Detect which cell encompasses the target text, then output its [X, Y] center coordinate. 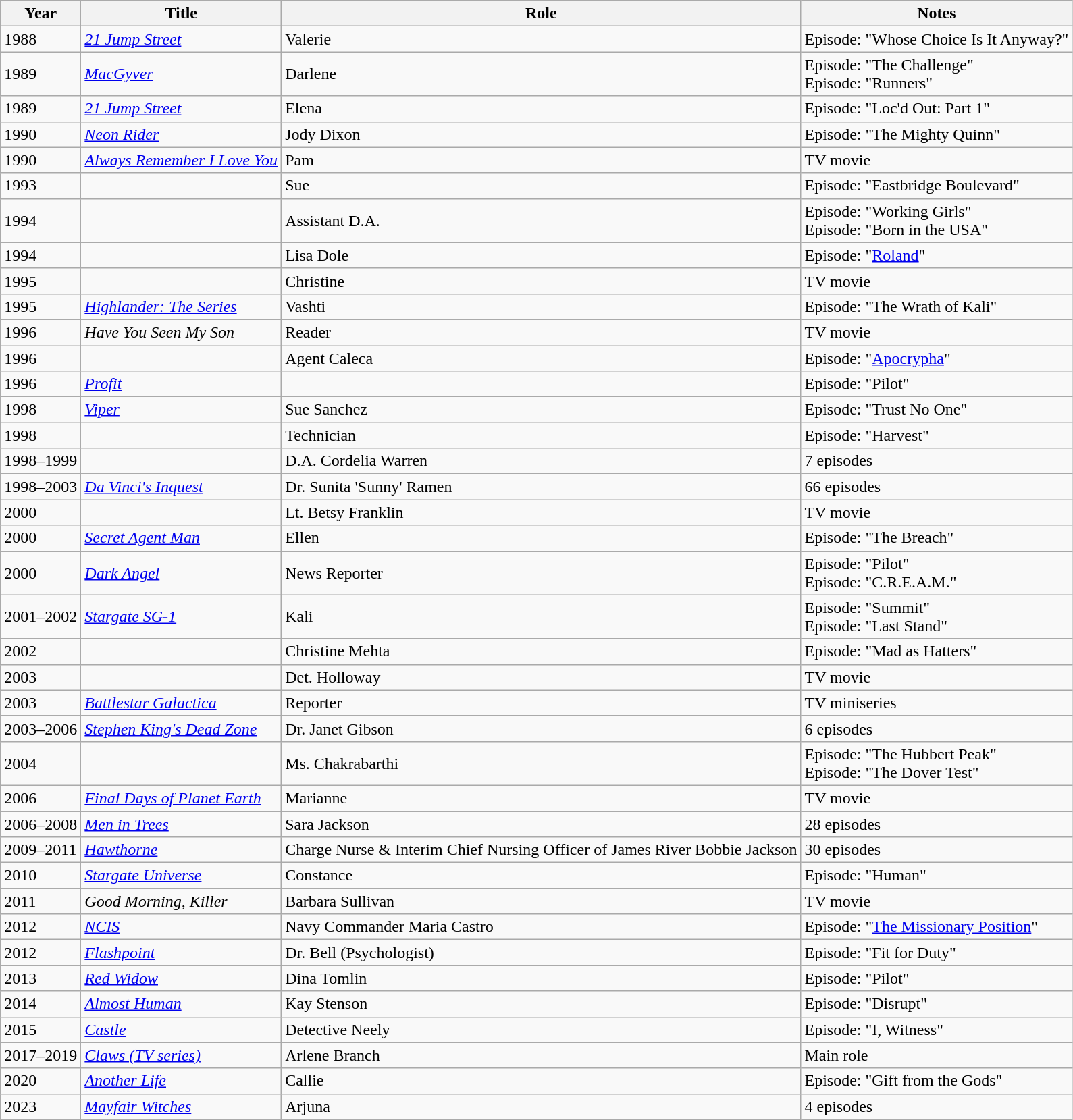
Episode: "The Mighty Quinn" [937, 134]
Navy Commander Maria Castro [542, 927]
Vashti [542, 306]
Sue Sanchez [542, 410]
D.A. Cordelia Warren [542, 461]
Ellen [542, 538]
Dina Tomlin [542, 978]
Episode: "Mad as Hatters" [937, 651]
Marianne [542, 798]
2017–2019 [41, 1055]
1998–2003 [41, 487]
2006–2008 [41, 824]
Mayfair Witches [181, 1106]
MacGyver [181, 74]
Detective Neely [542, 1030]
Kay Stenson [542, 1004]
Christine [542, 281]
2023 [41, 1106]
Title [181, 14]
Year [41, 14]
Assistant D.A. [542, 220]
Episode: "The Breach" [937, 538]
Men in Trees [181, 824]
Episode: "The Wrath of Kali" [937, 306]
Stargate SG-1 [181, 617]
Episode: "The Missionary Position" [937, 927]
2003–2006 [41, 728]
Episode: "I, Witness" [937, 1030]
Valerie [542, 39]
NCIS [181, 927]
Role [542, 14]
Reporter [542, 703]
Det. Holloway [542, 677]
Arjuna [542, 1106]
2020 [41, 1081]
2015 [41, 1030]
Da Vinci's Inquest [181, 487]
Flashpoint [181, 953]
Stargate Universe [181, 876]
Reader [542, 332]
Episode: "Gift from the Gods" [937, 1081]
Dr. Bell (Psychologist) [542, 953]
Episode: "Pilot"Episode: "C.R.E.A.M." [937, 572]
Episode: "The Hubbert Peak"Episode: "The Dover Test" [937, 763]
2010 [41, 876]
Kali [542, 617]
Charge Nurse & Interim Chief Nursing Officer of James River Bobbie Jackson [542, 850]
Stephen King's Dead Zone [181, 728]
Viper [181, 410]
2011 [41, 901]
28 episodes [937, 824]
Agent Caleca [542, 358]
Episode: "Trust No One" [937, 410]
Episode: "Fit for Duty" [937, 953]
Episode: "Eastbridge Boulevard" [937, 186]
Episode: "Apocrypha" [937, 358]
Constance [542, 876]
2001–2002 [41, 617]
4 episodes [937, 1106]
Main role [937, 1055]
Profit [181, 384]
Lisa Dole [542, 255]
Episode: "Whose Choice Is It Anyway?" [937, 39]
Episode: "Roland" [937, 255]
Episode: "Loc'd Out: Part 1" [937, 109]
Red Widow [181, 978]
Sue [542, 186]
Jody Dixon [542, 134]
Have You Seen My Son [181, 332]
Episode: "Human" [937, 876]
Almost Human [181, 1004]
Episode: "Summit"Episode: "Last Stand" [937, 617]
Lt. Betsy Franklin [542, 512]
Secret Agent Man [181, 538]
Arlene Branch [542, 1055]
2013 [41, 978]
Elena [542, 109]
Technician [542, 435]
TV miniseries [937, 703]
Episode: "Harvest" [937, 435]
Battlestar Galactica [181, 703]
2014 [41, 1004]
Notes [937, 14]
Always Remember I Love You [181, 160]
Barbara Sullivan [542, 901]
Pam [542, 160]
2006 [41, 798]
Claws (TV series) [181, 1055]
Darlene [542, 74]
Another Life [181, 1081]
6 episodes [937, 728]
Dark Angel [181, 572]
2002 [41, 651]
Castle [181, 1030]
Callie [542, 1081]
30 episodes [937, 850]
66 episodes [937, 487]
Episode: "Working Girls"Episode: "Born in the USA" [937, 220]
Highlander: The Series [181, 306]
Dr. Janet Gibson [542, 728]
Hawthorne [181, 850]
Episode: "Disrupt" [937, 1004]
1993 [41, 186]
Final Days of Planet Earth [181, 798]
News Reporter [542, 572]
Ms. Chakrabarthi [542, 763]
Episode: "The Challenge"Episode: "Runners" [937, 74]
7 episodes [937, 461]
Good Morning, Killer [181, 901]
Dr. Sunita 'Sunny' Ramen [542, 487]
1988 [41, 39]
1998–1999 [41, 461]
2004 [41, 763]
Christine Mehta [542, 651]
Neon Rider [181, 134]
2009–2011 [41, 850]
Sara Jackson [542, 824]
